Find where the given text appears and provide that cell's center as (X, Y) coordinate. 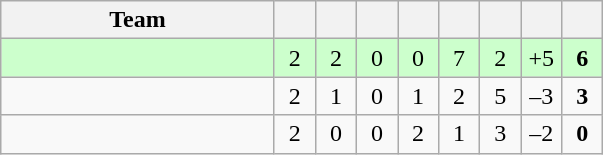
6 (582, 58)
Team (138, 20)
+5 (542, 58)
–3 (542, 96)
5 (500, 96)
7 (460, 58)
–2 (542, 134)
